Search for the cell housing the specified text and yield its [X, Y] center coordinate. 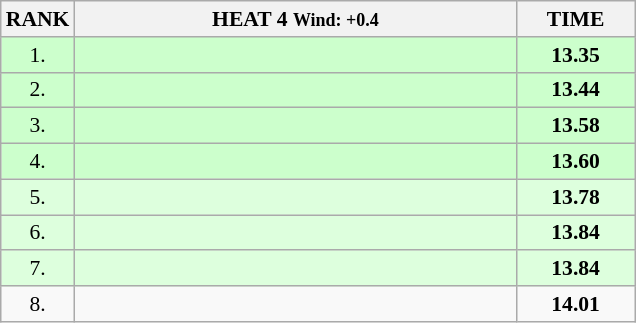
RANK [38, 19]
5. [38, 197]
4. [38, 162]
8. [38, 304]
14.01 [576, 304]
13.35 [576, 55]
13.60 [576, 162]
13.44 [576, 90]
3. [38, 126]
6. [38, 233]
1. [38, 55]
7. [38, 269]
13.58 [576, 126]
2. [38, 90]
HEAT 4 Wind: +0.4 [295, 19]
13.78 [576, 197]
TIME [576, 19]
